Output the [x, y] coordinate of the center of the cell containing the given text.  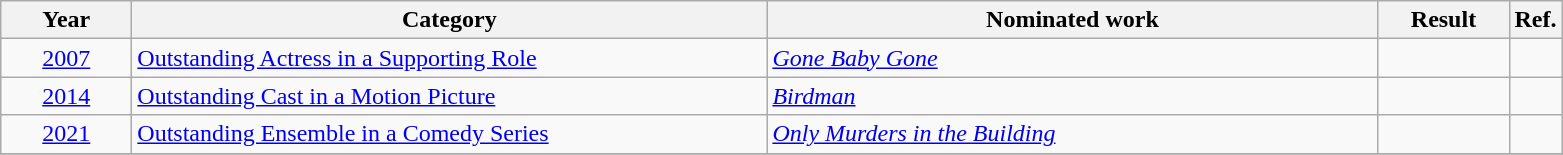
Nominated work [1072, 20]
2007 [66, 58]
Outstanding Cast in a Motion Picture [450, 96]
Gone Baby Gone [1072, 58]
Year [66, 20]
2014 [66, 96]
Only Murders in the Building [1072, 134]
Category [450, 20]
2021 [66, 134]
Outstanding Actress in a Supporting Role [450, 58]
Result [1444, 20]
Birdman [1072, 96]
Outstanding Ensemble in a Comedy Series [450, 134]
Ref. [1536, 20]
